Detect which cell encompasses the target text, then output its (x, y) center coordinate. 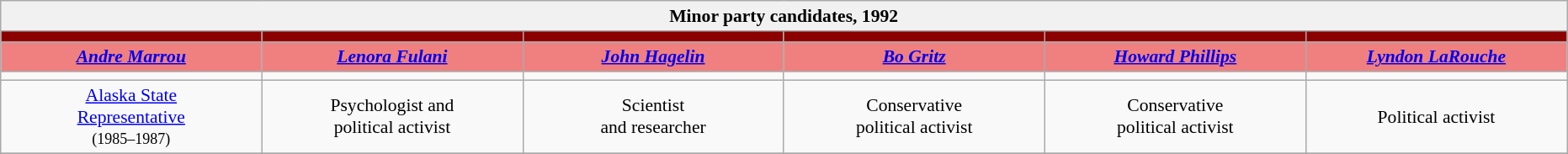
Minor party candidates, 1992 (784, 16)
Bo Gritz (914, 57)
Political activist (1436, 118)
Andre Marrou (131, 57)
Alaska State Representative(1985–1987) (131, 118)
Scientistand researcher (653, 118)
Psychologist and political activist (392, 118)
John Hagelin (653, 57)
Howard Phillips (1175, 57)
Lyndon LaRouche (1436, 57)
Lenora Fulani (392, 57)
